Pinpoint the cell where the given text exists, returning its (x, y) midpoint coordinate. 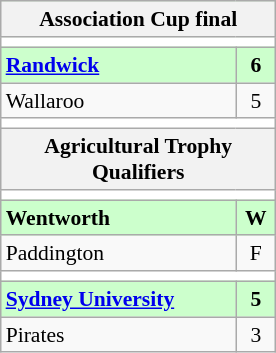
Wallaroo (118, 101)
F (256, 253)
Paddington (118, 253)
Association Cup final (138, 19)
Agricultural Trophy Qualifiers (138, 158)
Sydney University (118, 299)
W (256, 218)
Wentworth (118, 218)
Randwick (118, 65)
6 (256, 65)
Pirates (118, 335)
3 (256, 335)
